Search for the cell housing the specified text and yield its (x, y) center coordinate. 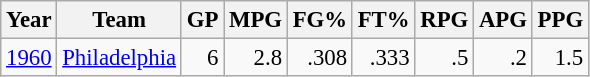
.2 (504, 58)
Year (29, 20)
FG% (320, 20)
1.5 (560, 58)
Philadelphia (119, 58)
1960 (29, 58)
GP (202, 20)
.308 (320, 58)
MPG (256, 20)
2.8 (256, 58)
.333 (384, 58)
APG (504, 20)
.5 (444, 58)
RPG (444, 20)
Team (119, 20)
PPG (560, 20)
FT% (384, 20)
6 (202, 58)
